Capture the cell that displays the provided text and extract its (X, Y) central coordinate. 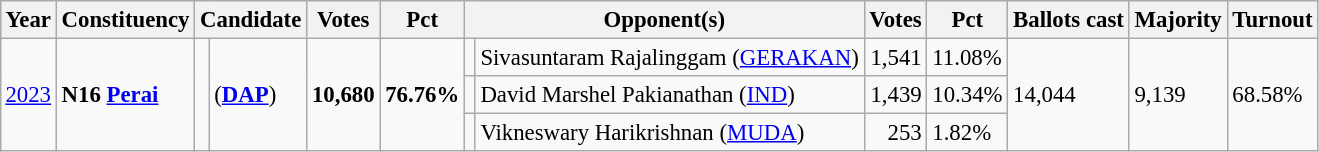
14,044 (1068, 94)
68.58% (1272, 94)
Year (28, 20)
10.34% (968, 95)
Opponent(s) (664, 20)
(DAP) (258, 94)
1.82% (968, 133)
253 (896, 133)
2023 (28, 94)
1,541 (896, 57)
11.08% (968, 57)
9,139 (1178, 94)
Candidate (251, 20)
Turnout (1272, 20)
David Marshel Pakianathan (IND) (670, 95)
N16 Perai (125, 94)
Majority (1178, 20)
Sivasuntaram Rajalinggam (GERAKAN) (670, 57)
10,680 (344, 94)
Ballots cast (1068, 20)
76.76% (422, 94)
Constituency (125, 20)
1,439 (896, 95)
Vikneswary Harikrishnan (MUDA) (670, 133)
